Search for the cell housing the specified text and yield its (x, y) center coordinate. 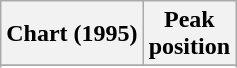
Chart (1995) (72, 34)
Peakposition (189, 34)
